Return (x, y) of the center of cell containing provided text 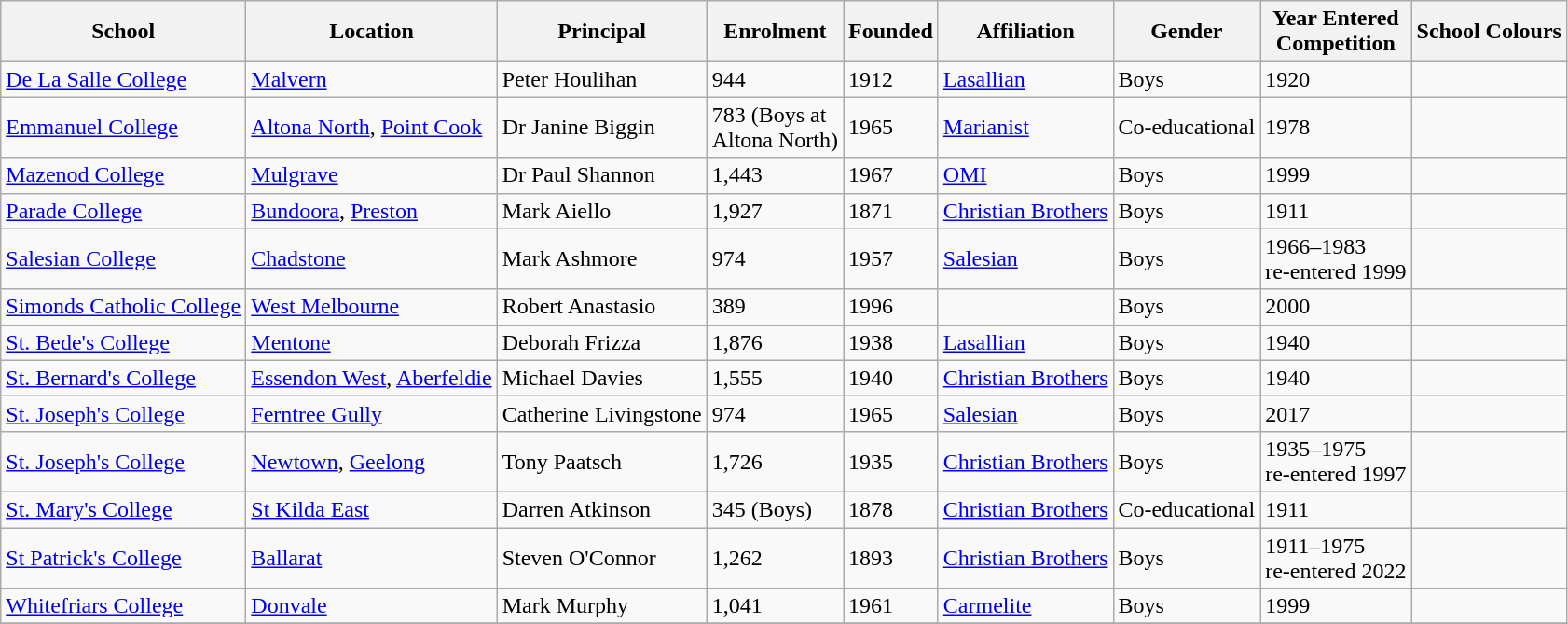
Founded (891, 32)
Salesian College (123, 259)
1967 (891, 175)
1935 (891, 461)
Marianist (1025, 127)
De La Salle College (123, 79)
Parade College (123, 211)
Darren Atkinson (602, 509)
Location (371, 32)
West Melbourne (371, 307)
Michael Davies (602, 378)
Essendon West, Aberfeldie (371, 378)
Emmanuel College (123, 127)
2000 (1336, 307)
Bundoora, Preston (371, 211)
Malvern (371, 79)
944 (775, 79)
Altona North, Point Cook (371, 127)
Mazenod College (123, 175)
Mark Murphy (602, 606)
St Kilda East (371, 509)
1893 (891, 558)
1996 (891, 307)
Mark Ashmore (602, 259)
Carmelite (1025, 606)
Whitefriars College (123, 606)
1,927 (775, 211)
1938 (891, 342)
1,726 (775, 461)
389 (775, 307)
Ballarat (371, 558)
St. Bernard's College (123, 378)
1,555 (775, 378)
Steven O'Connor (602, 558)
School Colours (1489, 32)
1961 (891, 606)
Affiliation (1025, 32)
Deborah Frizza (602, 342)
Dr Paul Shannon (602, 175)
Peter Houlihan (602, 79)
1978 (1336, 127)
Newtown, Geelong (371, 461)
Robert Anastasio (602, 307)
Mark Aiello (602, 211)
Ferntree Gully (371, 413)
1911–1975re-entered 2022 (1336, 558)
St Patrick's College (123, 558)
Principal (602, 32)
Gender (1187, 32)
OMI (1025, 175)
Simonds Catholic College (123, 307)
1957 (891, 259)
St. Mary's College (123, 509)
783 (Boys atAltona North) (775, 127)
1935–1975re-entered 1997 (1336, 461)
1,041 (775, 606)
Chadstone (371, 259)
School (123, 32)
Dr Janine Biggin (602, 127)
Mentone (371, 342)
1,262 (775, 558)
Donvale (371, 606)
Year EnteredCompetition (1336, 32)
Enrolment (775, 32)
1,876 (775, 342)
2017 (1336, 413)
Tony Paatsch (602, 461)
1966–1983re-entered 1999 (1336, 259)
1,443 (775, 175)
Catherine Livingstone (602, 413)
1912 (891, 79)
Mulgrave (371, 175)
1878 (891, 509)
1920 (1336, 79)
345 (Boys) (775, 509)
St. Bede's College (123, 342)
1871 (891, 211)
